Pinpoint the cell where the given text exists, returning its [x, y] midpoint coordinate. 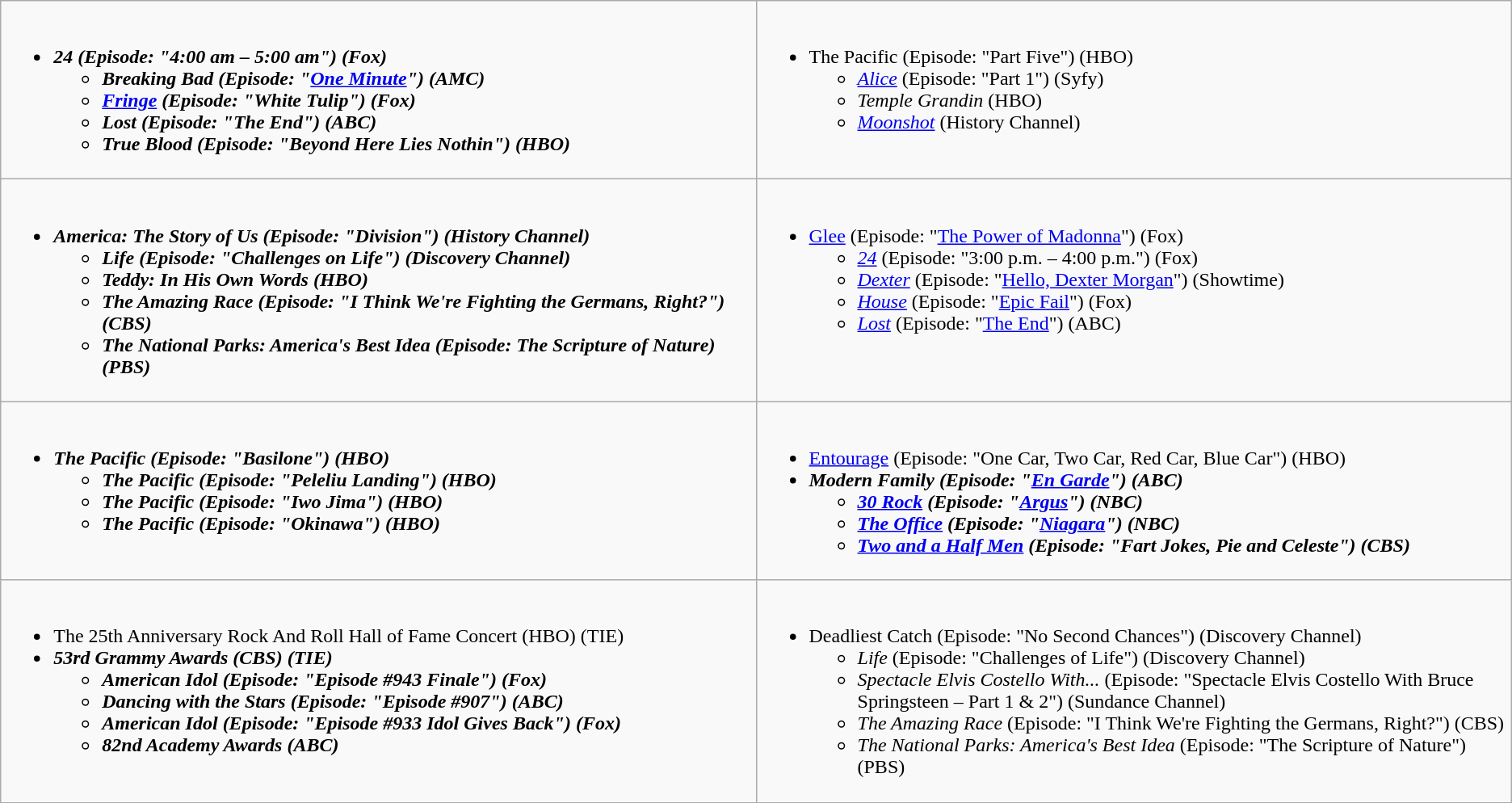
The Pacific (Episode: "Part Five") (HBO)Alice (Episode: "Part 1") (Syfy)Temple Grandin (HBO)Moonshot (History Channel) [1134, 90]
